Output the [X, Y] coordinate of the center of the cell containing the given text.  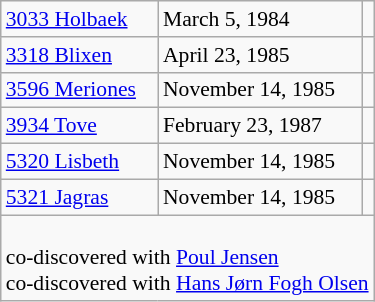
5320 Lisbeth [80, 162]
3596 Meriones [80, 90]
3033 Holbaek [80, 19]
co-discovered with Poul Jensen co-discovered with Hans Jørn Fogh Olsen [188, 258]
3318 Blixen [80, 55]
3934 Tove [80, 126]
5321 Jagras [80, 197]
February 23, 1987 [260, 126]
April 23, 1985 [260, 55]
March 5, 1984 [260, 19]
